Detect which cell encompasses the target text, then output its [X, Y] center coordinate. 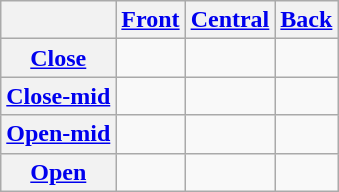
Open [58, 172]
Open-mid [58, 134]
Front [150, 20]
Close [58, 58]
Central [230, 20]
Back [306, 20]
Close-mid [58, 96]
